Return (x, y) of the center of cell containing provided text 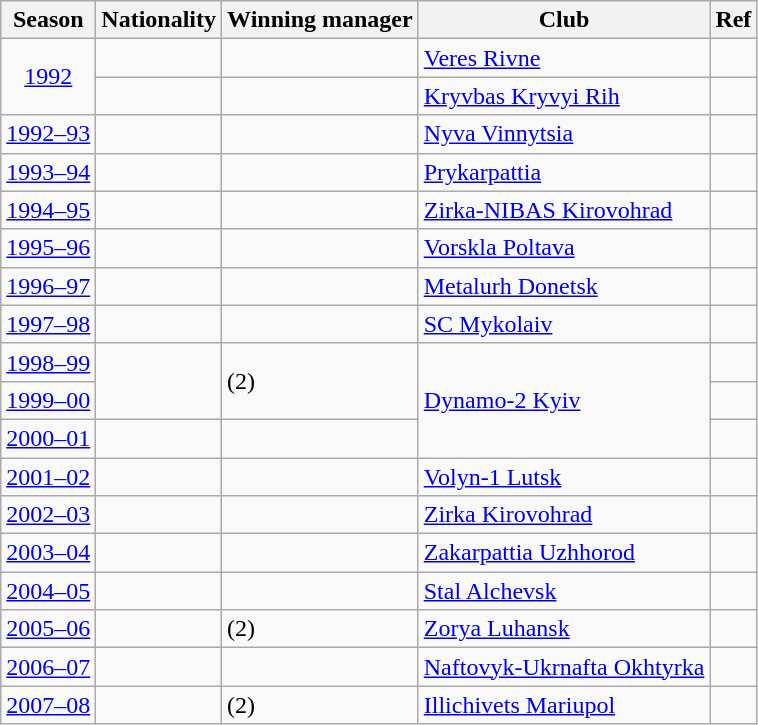
Season (48, 20)
Dynamo-2 Kyiv (564, 400)
Naftovyk-Ukrnafta Okhtyrka (564, 667)
Metalurh Donetsk (564, 286)
2003–04 (48, 553)
2002–03 (48, 515)
1997–98 (48, 324)
2007–08 (48, 705)
1992 (48, 77)
Nationality (159, 20)
1995–96 (48, 248)
Ref (734, 20)
Zirka-NIBAS Kirovohrad (564, 210)
2005–06 (48, 629)
2000–01 (48, 438)
SC Mykolaiv (564, 324)
1998–99 (48, 362)
Stal Alchevsk (564, 591)
Volyn-1 Lutsk (564, 477)
Zirka Kirovohrad (564, 515)
Kryvbas Kryvyi Rih (564, 96)
Vorskla Poltava (564, 248)
1994–95 (48, 210)
Zorya Luhansk (564, 629)
2006–07 (48, 667)
Nyva Vinnytsia (564, 134)
Zakarpattia Uzhhorod (564, 553)
Veres Rivne (564, 58)
Illichivets Mariupol (564, 705)
Club (564, 20)
Prykarpattia (564, 172)
1996–97 (48, 286)
2001–02 (48, 477)
1999–00 (48, 400)
Winning manager (320, 20)
1992–93 (48, 134)
1993–94 (48, 172)
2004–05 (48, 591)
